From the cell containing the given text, extract its center point as [x, y] coordinate. 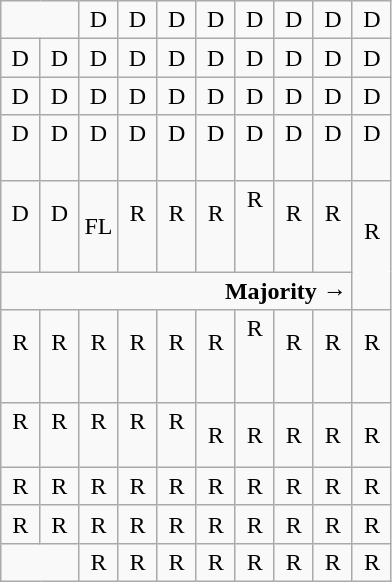
FL [98, 226]
Majority → [177, 291]
